Output the (x, y) coordinate of the center of the cell containing the given text.  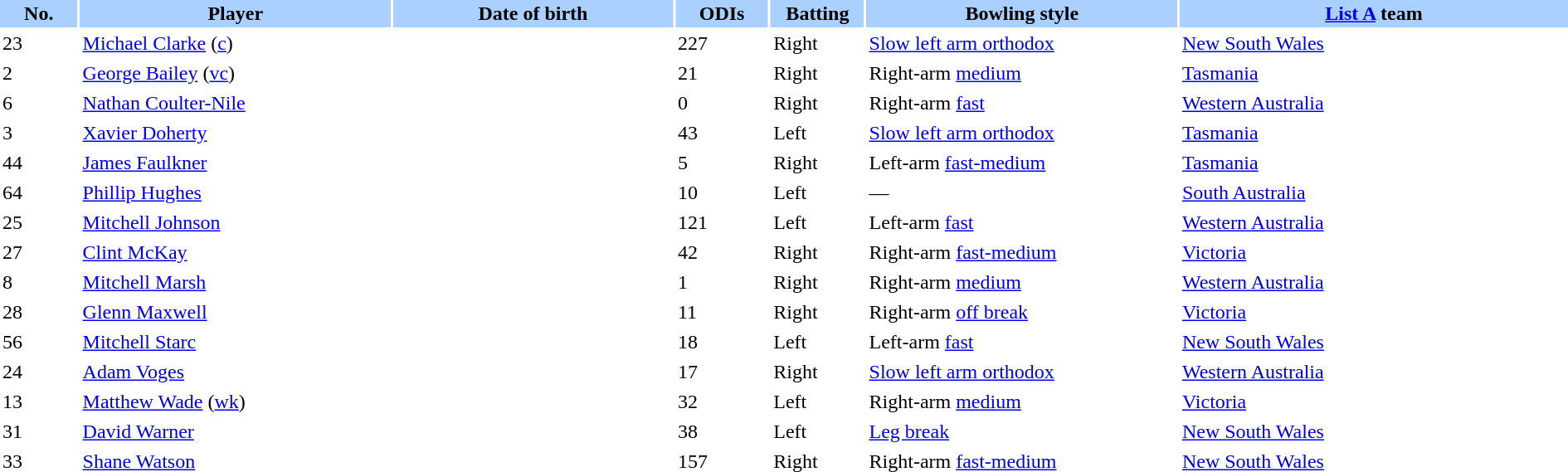
43 (722, 133)
56 (39, 342)
8 (39, 282)
Mitchell Starc (236, 342)
Xavier Doherty (236, 133)
6 (39, 103)
Batting (817, 13)
David Warner (236, 431)
1 (722, 282)
Mitchell Marsh (236, 282)
Adam Voges (236, 372)
17 (722, 372)
42 (722, 252)
28 (39, 312)
64 (39, 192)
18 (722, 342)
Michael Clarke (c) (236, 43)
2 (39, 73)
Bowling style (1022, 13)
23 (39, 43)
Glenn Maxwell (236, 312)
Date of birth (533, 13)
Mitchell Johnson (236, 222)
227 (722, 43)
27 (39, 252)
South Australia (1374, 192)
Clint McKay (236, 252)
Right-arm fast-medium (1022, 252)
0 (722, 103)
Player (236, 13)
32 (722, 401)
Right-arm fast (1022, 103)
38 (722, 431)
21 (722, 73)
— (1022, 192)
George Bailey (vc) (236, 73)
James Faulkner (236, 163)
Nathan Coulter-Nile (236, 103)
44 (39, 163)
ODIs (722, 13)
13 (39, 401)
10 (722, 192)
Matthew Wade (wk) (236, 401)
5 (722, 163)
24 (39, 372)
25 (39, 222)
Left-arm fast-medium (1022, 163)
Leg break (1022, 431)
31 (39, 431)
No. (39, 13)
Right-arm off break (1022, 312)
3 (39, 133)
11 (722, 312)
List A team (1374, 13)
121 (722, 222)
Phillip Hughes (236, 192)
